Search for the cell housing the specified text and yield its [X, Y] center coordinate. 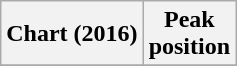
Chart (2016) [72, 34]
Peakposition [189, 34]
